Return the [X, Y] coordinate for the center point of the cell that contains the specified text.  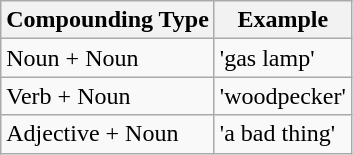
Example [282, 20]
'a bad thing' [282, 134]
Compounding Type [108, 20]
Adjective + Noun [108, 134]
Verb + Noun [108, 96]
'gas lamp' [282, 58]
Noun + Noun [108, 58]
'woodpecker' [282, 96]
